Identify which cell holds the provided text, then report its (X, Y) central coordinate. 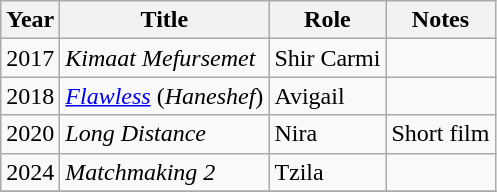
2017 (30, 58)
Year (30, 20)
Shir Carmi (328, 58)
Role (328, 20)
2018 (30, 96)
Avigail (328, 96)
Tzila (328, 172)
2024 (30, 172)
2020 (30, 134)
Nira (328, 134)
Long Distance (164, 134)
Title (164, 20)
Notes (440, 20)
Short film (440, 134)
Kimaat Mefursemet (164, 58)
Matchmaking 2 (164, 172)
Flawless (Haneshef) (164, 96)
